Detect which cell encompasses the target text, then output its [X, Y] center coordinate. 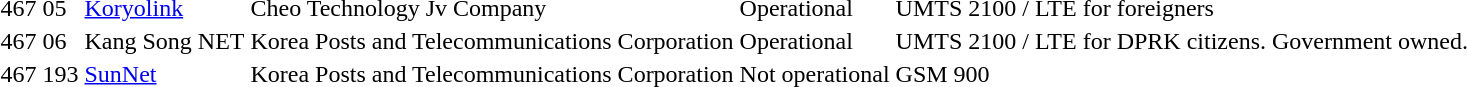
UMTS 2100 / LTE [986, 41]
06 [60, 41]
Operational [814, 41]
Korea Posts and Telecommunications Corporation [492, 41]
Kang Song NET [164, 41]
